Provide the [X, Y] coordinate of the cell's center where the given text is located.  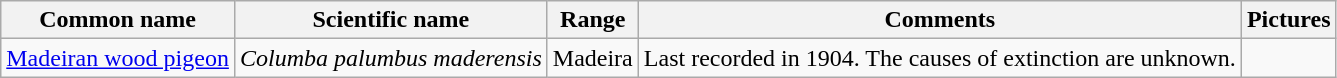
Common name [118, 20]
Scientific name [390, 20]
Madeira [592, 58]
Pictures [1288, 20]
Columba palumbus maderensis [390, 58]
Last recorded in 1904. The causes of extinction are unknown. [940, 58]
Madeiran wood pigeon [118, 58]
Range [592, 20]
Comments [940, 20]
